Pinpoint the cell where the given text exists, returning its [x, y] midpoint coordinate. 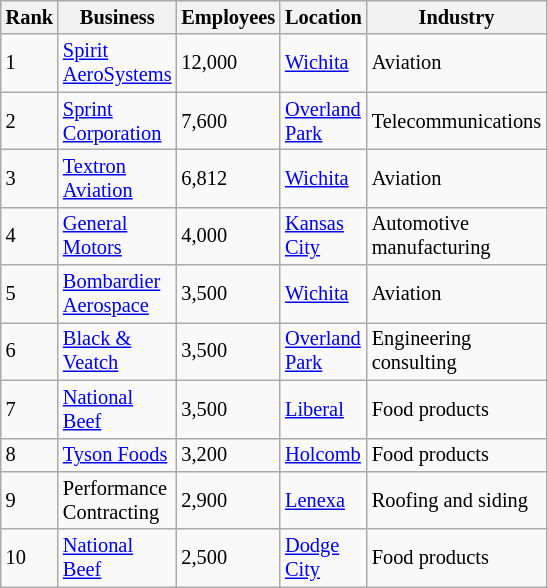
4 [30, 236]
7 [30, 409]
2,500 [228, 558]
7,600 [228, 121]
9 [30, 500]
2 [30, 121]
General Motors [117, 236]
10 [30, 558]
8 [30, 455]
Performance Contracting [117, 500]
Business [117, 17]
3 [30, 178]
Telecommunications [456, 121]
Spirit AeroSystems [117, 63]
Automotive manufacturing [456, 236]
Holcomb [324, 455]
3,200 [228, 455]
Liberal [324, 409]
12,000 [228, 63]
Roofing and siding [456, 500]
2,900 [228, 500]
Tyson Foods [117, 455]
Lenexa [324, 500]
4,000 [228, 236]
5 [30, 294]
Bombardier Aerospace [117, 294]
Textron Aviation [117, 178]
Rank [30, 17]
Kansas City [324, 236]
Location [324, 17]
Dodge City [324, 558]
6 [30, 351]
Black & Veatch [117, 351]
6,812 [228, 178]
Employees [228, 17]
Engineering consulting [456, 351]
Sprint Corporation [117, 121]
1 [30, 63]
Industry [456, 17]
